Provide the [x, y] coordinate of the cell's center where the given text is located.  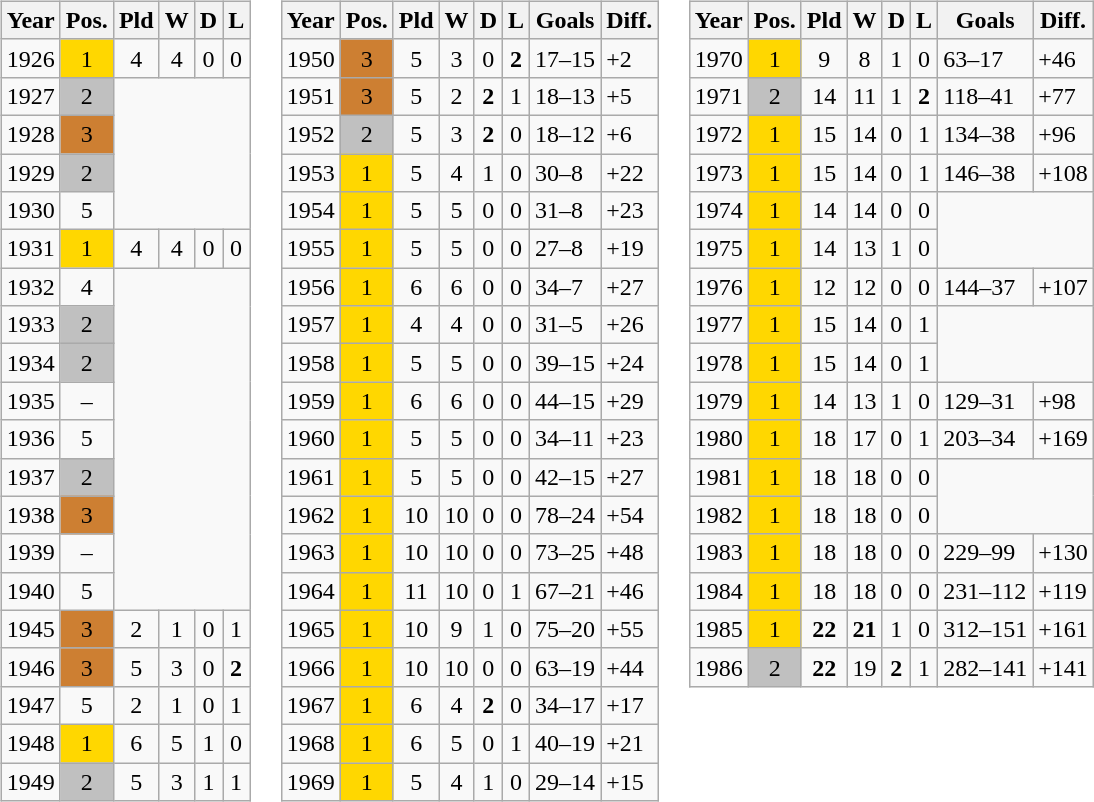
18–13 [566, 96]
1935 [30, 401]
1965 [310, 629]
1983 [718, 553]
1947 [30, 705]
1973 [718, 173]
34–17 [566, 705]
67–21 [566, 591]
+48 [630, 553]
1977 [718, 325]
229–99 [986, 553]
8 [864, 58]
1950 [310, 58]
1960 [310, 439]
+55 [630, 629]
1939 [30, 553]
+29 [630, 401]
63–19 [566, 667]
+19 [630, 249]
1986 [718, 667]
27–8 [566, 249]
1963 [310, 553]
1930 [30, 211]
31–8 [566, 211]
21 [864, 629]
1958 [310, 363]
1959 [310, 401]
31–5 [566, 325]
1928 [30, 134]
44–15 [566, 401]
1936 [30, 439]
1972 [718, 134]
+96 [1064, 134]
1976 [718, 287]
1984 [718, 591]
1933 [30, 325]
1979 [718, 401]
63–17 [986, 58]
78–24 [566, 515]
118–41 [986, 96]
40–19 [566, 743]
203–34 [986, 439]
+141 [1064, 667]
34–7 [566, 287]
30–8 [566, 173]
1962 [310, 515]
19 [864, 667]
39–15 [566, 363]
+6 [630, 134]
1964 [310, 591]
1961 [310, 477]
129–31 [986, 401]
1981 [718, 477]
1945 [30, 629]
1927 [30, 96]
231–112 [986, 591]
282–141 [986, 667]
1949 [30, 781]
1931 [30, 249]
42–15 [566, 477]
1956 [310, 287]
1985 [718, 629]
+2 [630, 58]
1938 [30, 515]
1932 [30, 287]
1974 [718, 211]
+44 [630, 667]
+26 [630, 325]
1934 [30, 363]
1969 [310, 781]
1968 [310, 743]
+130 [1064, 553]
75–20 [566, 629]
29–14 [566, 781]
+161 [1064, 629]
1975 [718, 249]
1982 [718, 515]
1951 [310, 96]
144–37 [986, 287]
+17 [630, 705]
+169 [1064, 439]
+98 [1064, 401]
+107 [1064, 287]
1952 [310, 134]
146–38 [986, 173]
+21 [630, 743]
1948 [30, 743]
1966 [310, 667]
+77 [1064, 96]
1953 [310, 173]
1967 [310, 705]
17–15 [566, 58]
+54 [630, 515]
1978 [718, 363]
1946 [30, 667]
1971 [718, 96]
+108 [1064, 173]
1926 [30, 58]
+15 [630, 781]
18–12 [566, 134]
34–11 [566, 439]
+22 [630, 173]
1929 [30, 173]
1940 [30, 591]
+5 [630, 96]
73–25 [566, 553]
134–38 [986, 134]
17 [864, 439]
+24 [630, 363]
1937 [30, 477]
312–151 [986, 629]
1955 [310, 249]
+119 [1064, 591]
1957 [310, 325]
1954 [310, 211]
1980 [718, 439]
1970 [718, 58]
